Return (x, y) of the center of cell containing provided text 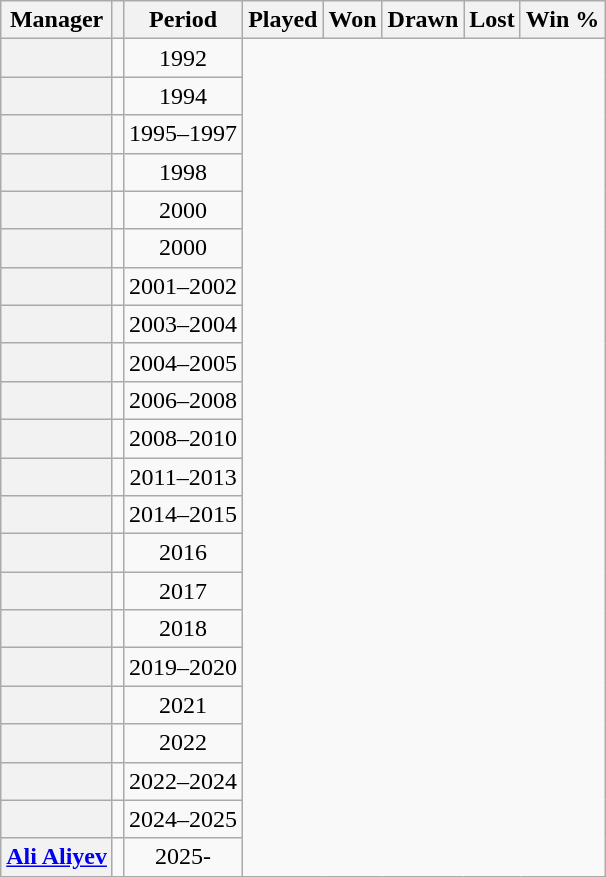
2006–2008 (184, 400)
Ali Aliyev (57, 857)
2022–2024 (184, 781)
1992 (184, 58)
2018 (184, 629)
2003–2004 (184, 324)
2016 (184, 553)
Manager (57, 20)
Played (283, 20)
2017 (184, 591)
2011–2013 (184, 477)
2014–2015 (184, 515)
2001–2002 (184, 286)
Won (352, 20)
2024–2025 (184, 819)
2021 (184, 705)
2022 (184, 743)
2008–2010 (184, 438)
Period (184, 20)
Win % (562, 20)
2004–2005 (184, 362)
Lost (492, 20)
2025- (184, 857)
1995–1997 (184, 134)
1994 (184, 96)
Drawn (423, 20)
1998 (184, 172)
2019–2020 (184, 667)
